Return the [x, y] coordinate for the center point of the cell that contains the specified text.  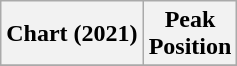
Chart (2021) [72, 34]
PeakPosition [190, 34]
